Capture the cell that displays the provided text and extract its [x, y] central coordinate. 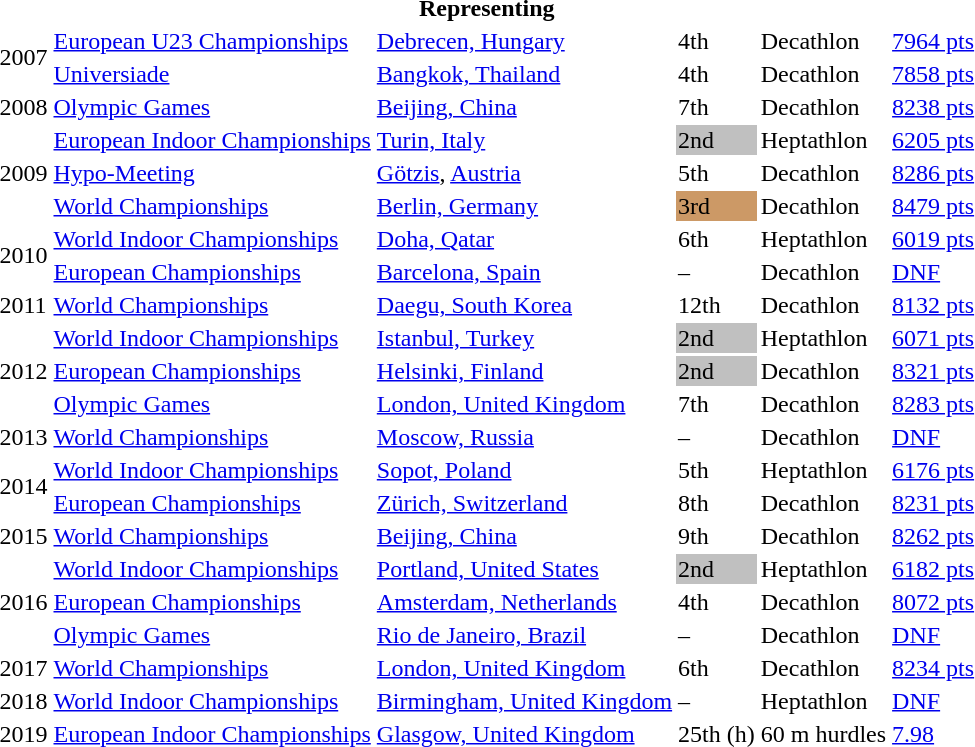
Debrecen, Hungary [524, 41]
Doha, Qatar [524, 239]
8th [717, 503]
Portland, United States [524, 569]
Hypo-Meeting [212, 173]
Götzis, Austria [524, 173]
Sopot, Poland [524, 470]
Daegu, South Korea [524, 305]
Helsinki, Finland [524, 371]
Berlin, Germany [524, 206]
3rd [717, 206]
Universiade [212, 74]
Moscow, Russia [524, 437]
European U23 Championships [212, 41]
Bangkok, Thailand [524, 74]
Barcelona, Spain [524, 272]
Zürich, Switzerland [524, 503]
12th [717, 305]
Turin, Italy [524, 140]
Rio de Janeiro, Brazil [524, 635]
European Indoor Championships [212, 140]
Istanbul, Turkey [524, 338]
9th [717, 536]
Birmingham, United Kingdom [524, 701]
Amsterdam, Netherlands [524, 602]
